Identify which cell holds the provided text, then report its [X, Y] central coordinate. 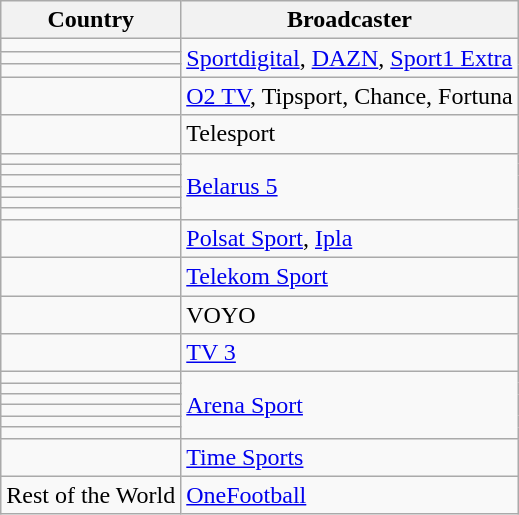
Belarus 5 [350, 186]
Broadcaster [350, 20]
Telekom Sport [350, 276]
Time Sports [350, 457]
O2 TV, Tipsport, Chance, Fortuna [350, 96]
Arena Sport [350, 405]
Telesport [350, 134]
Sportdigital, DAZN, Sport1 Extra [350, 58]
Polsat Sport, Ipla [350, 238]
Country [91, 20]
OneFootball [350, 495]
TV 3 [350, 353]
Rest of the World [91, 495]
VOYO [350, 315]
